Capture the cell that displays the provided text and extract its (X, Y) central coordinate. 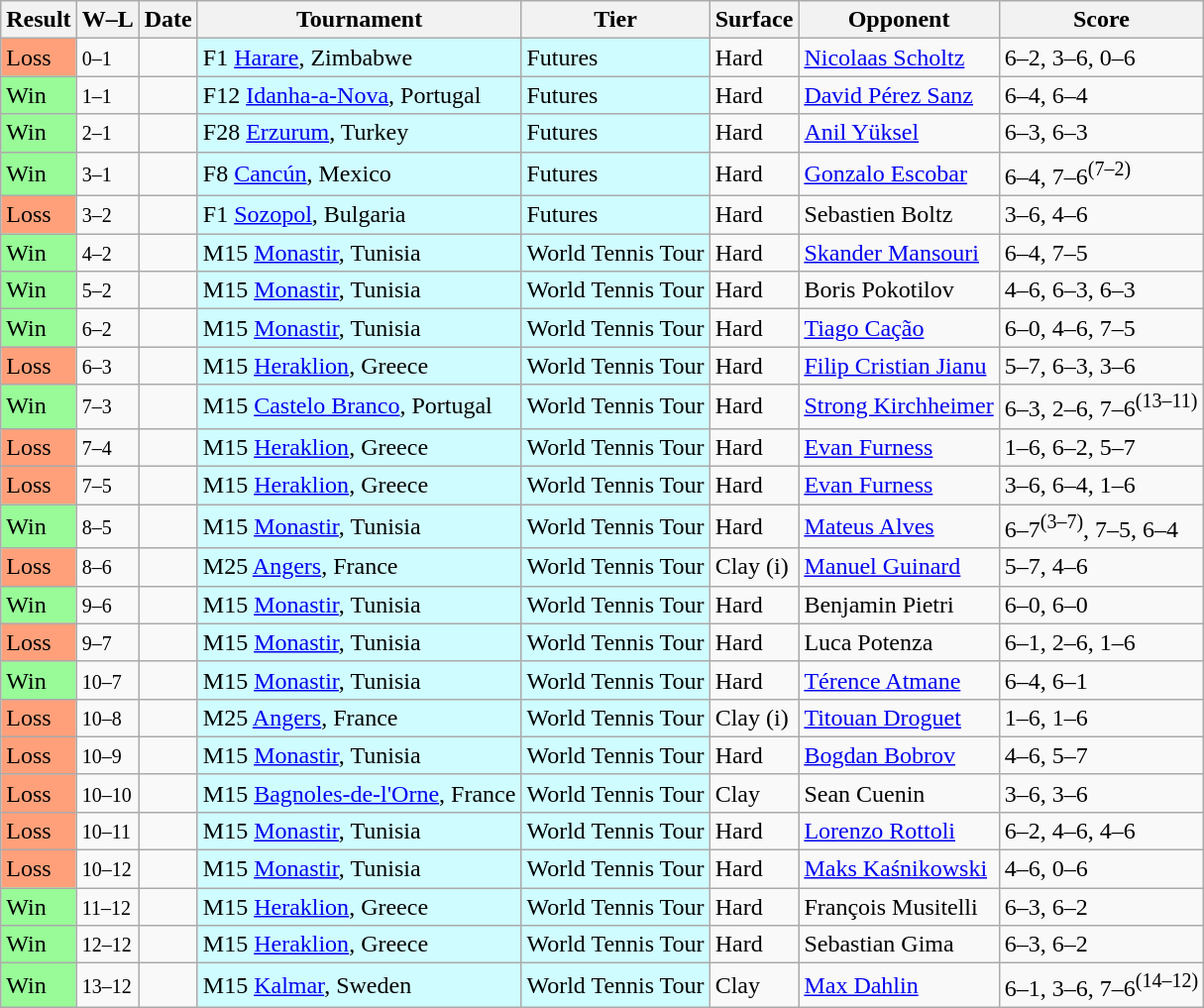
5–7, 4–6 (1101, 567)
10–7 (107, 680)
6–2, 3–6, 0–6 (1101, 57)
10–11 (107, 832)
6–4, 7–6(7–2) (1101, 174)
Surface (754, 20)
7–5 (107, 485)
9–6 (107, 605)
Anil Yüksel (899, 133)
F8 Cancún, Mexico (359, 174)
1–6, 6–2, 5–7 (1101, 447)
3–6, 3–6 (1101, 793)
4–6, 0–6 (1101, 869)
Térence Atmane (899, 680)
8–5 (107, 527)
1–6, 1–6 (1101, 718)
10–12 (107, 869)
Result (39, 20)
6–3, 2–6, 7–6(13–11) (1101, 406)
3–6, 6–4, 1–6 (1101, 485)
Sebastian Gima (899, 945)
6–2 (107, 328)
Lorenzo Rottoli (899, 832)
Boris Pokotilov (899, 290)
5–2 (107, 290)
6–3 (107, 366)
Bogdan Bobrov (899, 755)
6–4, 7–5 (1101, 253)
Benjamin Pietri (899, 605)
6–0, 4–6, 7–5 (1101, 328)
Nicolaas Scholtz (899, 57)
Max Dahlin (899, 985)
Tier (615, 20)
Luca Potenza (899, 642)
Titouan Droguet (899, 718)
Score (1101, 20)
6–2, 4–6, 4–6 (1101, 832)
12–12 (107, 945)
David Pérez Sanz (899, 95)
10–9 (107, 755)
Opponent (899, 20)
3–1 (107, 174)
Skander Mansouri (899, 253)
Manuel Guinard (899, 567)
M15 Kalmar, Sweden (359, 985)
4–6, 6–3, 6–3 (1101, 290)
8–6 (107, 567)
9–7 (107, 642)
10–8 (107, 718)
6–3, 6–3 (1101, 133)
7–3 (107, 406)
11–12 (107, 907)
Sebastien Boltz (899, 215)
F28 Erzurum, Turkey (359, 133)
Tournament (359, 20)
Sean Cuenin (899, 793)
Mateus Alves (899, 527)
F1 Sozopol, Bulgaria (359, 215)
M15 Castelo Branco, Portugal (359, 406)
F12 Idanha-a-Nova, Portugal (359, 95)
2–1 (107, 133)
10–10 (107, 793)
6–4, 6–4 (1101, 95)
Date (168, 20)
6–4, 6–1 (1101, 680)
1–1 (107, 95)
Tiago Cação (899, 328)
François Musitelli (899, 907)
6–1, 3–6, 7–6(14–12) (1101, 985)
4–2 (107, 253)
W–L (107, 20)
3–2 (107, 215)
0–1 (107, 57)
Maks Kaśnikowski (899, 869)
F1 Harare, Zimbabwe (359, 57)
6–0, 6–0 (1101, 605)
M15 Bagnoles-de-l'Orne, France (359, 793)
6–7(3–7), 7–5, 6–4 (1101, 527)
3–6, 4–6 (1101, 215)
6–1, 2–6, 1–6 (1101, 642)
Strong Kirchheimer (899, 406)
13–12 (107, 985)
5–7, 6–3, 3–6 (1101, 366)
Gonzalo Escobar (899, 174)
Filip Cristian Jianu (899, 366)
4–6, 5–7 (1101, 755)
7–4 (107, 447)
